From the cell containing the given text, extract its center point as (X, Y) coordinate. 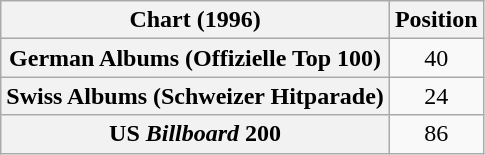
86 (436, 134)
German Albums (Offizielle Top 100) (196, 58)
Chart (1996) (196, 20)
Swiss Albums (Schweizer Hitparade) (196, 96)
US Billboard 200 (196, 134)
Position (436, 20)
24 (436, 96)
40 (436, 58)
